Capture the cell that displays the provided text and extract its (x, y) central coordinate. 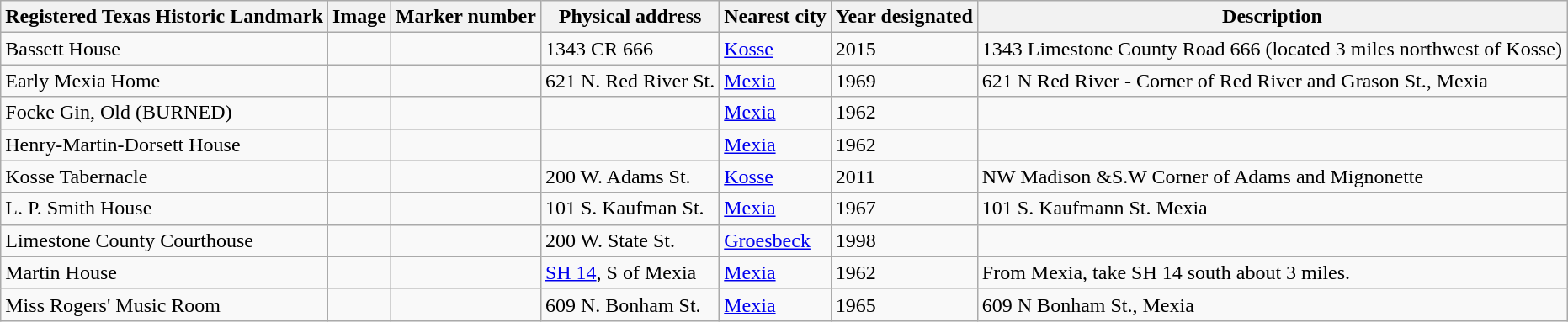
Image (359, 17)
1969 (904, 81)
101 S. Kaufmann St. Mexia (1272, 209)
621 N Red River - Corner of Red River and Grason St., Mexia (1272, 81)
NW Madison &S.W Corner of Adams and Mignonette (1272, 177)
Focke Gin, Old (BURNED) (165, 113)
609 N. Bonham St. (630, 304)
Miss Rogers' Music Room (165, 304)
From Mexia, take SH 14 south about 3 miles. (1272, 272)
Nearest city (776, 17)
Marker number (465, 17)
Bassett House (165, 49)
1967 (904, 209)
1343 CR 666 (630, 49)
2011 (904, 177)
Early Mexia Home (165, 81)
101 S. Kaufman St. (630, 209)
1998 (904, 240)
621 N. Red River St. (630, 81)
Limestone County Courthouse (165, 240)
Kosse Tabernacle (165, 177)
200 W. State St. (630, 240)
SH 14, S of Mexia (630, 272)
Martin House (165, 272)
Registered Texas Historic Landmark (165, 17)
Henry-Martin-Dorsett House (165, 145)
Physical address (630, 17)
Year designated (904, 17)
1343 Limestone County Road 666 (located 3 miles northwest of Kosse) (1272, 49)
609 N Bonham St., Mexia (1272, 304)
2015 (904, 49)
1965 (904, 304)
Description (1272, 17)
Groesbeck (776, 240)
L. P. Smith House (165, 209)
200 W. Adams St. (630, 177)
